Return [x, y] of the center of cell containing provided text 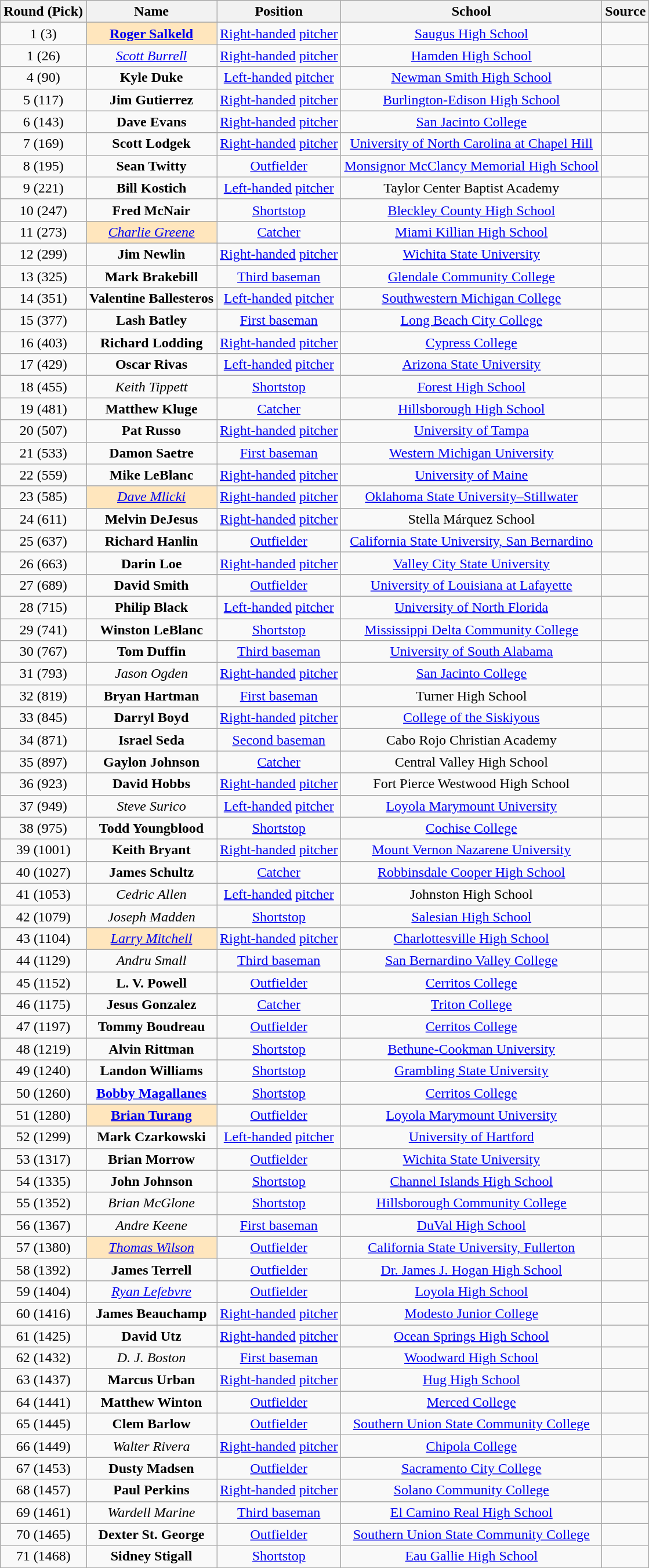
James Terrell [151, 1269]
Valley City State University [472, 563]
Philip Black [151, 607]
16 (403) [43, 343]
Matthew Kluge [151, 409]
61 (1425) [43, 1335]
39 (1001) [43, 850]
56 (1367) [43, 1225]
Round (Pick) [43, 12]
University of South Alabama [472, 652]
34 (871) [43, 740]
DuVal High School [472, 1225]
Richard Hanlin [151, 541]
Scott Lodgek [151, 144]
Eau Gallie High School [472, 1556]
29 (741) [43, 629]
Mark Brakebill [151, 277]
Jason Ogden [151, 674]
11 (273) [43, 232]
Steve Surico [151, 806]
Lash Batley [151, 321]
Merced College [472, 1402]
8 (195) [43, 166]
13 (325) [43, 277]
David Utz [151, 1335]
Western Michigan University [472, 453]
Johnston High School [472, 894]
46 (1175) [43, 1005]
Roger Salkeld [151, 34]
42 (1079) [43, 916]
L. V. Powell [151, 983]
Chipola College [472, 1446]
21 (533) [43, 453]
Hillsborough Community College [472, 1203]
University of Hartford [472, 1137]
60 (1416) [43, 1313]
62 (1432) [43, 1358]
Bleckley County High School [472, 210]
Oscar Rivas [151, 365]
Paul Perkins [151, 1490]
31 (793) [43, 674]
Ryan Lefebvre [151, 1291]
66 (1449) [43, 1446]
Valentine Ballesteros [151, 299]
48 (1219) [43, 1049]
35 (897) [43, 762]
17 (429) [43, 365]
Jim Gutierrez [151, 100]
Brian Turang [151, 1115]
Andre Keene [151, 1225]
51 (1280) [43, 1115]
College of the Siskiyous [472, 718]
Arizona State University [472, 365]
52 (1299) [43, 1137]
6 (143) [43, 122]
Andru Small [151, 960]
University of Tampa [472, 431]
47 (1197) [43, 1027]
5 (117) [43, 100]
Richard Lodding [151, 343]
63 (1437) [43, 1380]
Burlington-Edison High School [472, 100]
59 (1404) [43, 1291]
California State University, San Bernardino [472, 541]
27 (689) [43, 585]
David Smith [151, 585]
53 (1317) [43, 1159]
Gaylon Johnson [151, 762]
Southwestern Michigan College [472, 299]
Bobby Magallanes [151, 1093]
Oklahoma State University–Stillwater [472, 497]
20 (507) [43, 431]
50 (1260) [43, 1093]
Keith Bryant [151, 850]
24 (611) [43, 519]
Sidney Stigall [151, 1556]
40 (1027) [43, 872]
Stella Márquez School [472, 519]
Dave Evans [151, 122]
Thomas Wilson [151, 1247]
Alvin Rittman [151, 1049]
Jesus Gonzalez [151, 1005]
Dexter St. George [151, 1534]
71 (1468) [43, 1556]
Newman Smith High School [472, 78]
Mississippi Delta Community College [472, 629]
Tommy Boudreau [151, 1027]
Charlottesville High School [472, 938]
49 (1240) [43, 1071]
University of North Florida [472, 607]
Jim Newlin [151, 254]
Mount Vernon Nazarene University [472, 850]
Saugus High School [472, 34]
Monsignor McClancy Memorial High School [472, 166]
Fred McNair [151, 210]
23 (585) [43, 497]
Turner High School [472, 696]
John Johnson [151, 1181]
37 (949) [43, 806]
54 (1335) [43, 1181]
Bethune-Cookman University [472, 1049]
Woodward High School [472, 1358]
Landon Williams [151, 1071]
Grambling State University [472, 1071]
Matthew Winton [151, 1402]
School [472, 12]
Joseph Madden [151, 916]
9 (221) [43, 188]
Taylor Center Baptist Academy [472, 188]
Forest High School [472, 387]
Mike LeBlanc [151, 475]
Hamden High School [472, 56]
Ocean Springs High School [472, 1335]
Cabo Rojo Christian Academy [472, 740]
Miami Killian High School [472, 232]
15 (377) [43, 321]
64 (1441) [43, 1402]
Name [151, 12]
San Bernardino Valley College [472, 960]
Bill Kostich [151, 188]
Central Valley High School [472, 762]
Loyola High School [472, 1291]
Hug High School [472, 1380]
Kyle Duke [151, 78]
Dusty Madsen [151, 1468]
1 (3) [43, 34]
University of North Carolina at Chapel Hill [472, 144]
Israel Seda [151, 740]
32 (819) [43, 696]
University of Louisiana at Lafayette [472, 585]
Brian McGlone [151, 1203]
Scott Burrell [151, 56]
Cochise College [472, 828]
D. J. Boston [151, 1358]
Source [625, 12]
Damon Saetre [151, 453]
57 (1380) [43, 1247]
Bryan Hartman [151, 696]
43 (1104) [43, 938]
Long Beach City College [472, 321]
58 (1392) [43, 1269]
Cypress College [472, 343]
Melvin DeJesus [151, 519]
38 (975) [43, 828]
Channel Islands High School [472, 1181]
1 (26) [43, 56]
4 (90) [43, 78]
14 (351) [43, 299]
Glendale Community College [472, 277]
James Beauchamp [151, 1313]
Mark Czarkowski [151, 1137]
28 (715) [43, 607]
Dr. James J. Hogan High School [472, 1269]
Triton College [472, 1005]
25 (637) [43, 541]
Winston LeBlanc [151, 629]
Brian Morrow [151, 1159]
26 (663) [43, 563]
California State University, Fullerton [472, 1247]
Darryl Boyd [151, 718]
22 (559) [43, 475]
Darin Loe [151, 563]
36 (923) [43, 784]
44 (1129) [43, 960]
Sacramento City College [472, 1468]
67 (1453) [43, 1468]
El Camino Real High School [472, 1512]
68 (1457) [43, 1490]
10 (247) [43, 210]
19 (481) [43, 409]
Hillsborough High School [472, 409]
David Hobbs [151, 784]
Solano Community College [472, 1490]
33 (845) [43, 718]
University of Maine [472, 475]
Walter Rivera [151, 1446]
Second baseman [279, 740]
70 (1465) [43, 1534]
41 (1053) [43, 894]
Marcus Urban [151, 1380]
Dave Mlicki [151, 497]
Charlie Greene [151, 232]
Tom Duffin [151, 652]
55 (1352) [43, 1203]
Sean Twitty [151, 166]
Robbinsdale Cooper High School [472, 872]
Pat Russo [151, 431]
Wardell Marine [151, 1512]
James Schultz [151, 872]
45 (1152) [43, 983]
Larry Mitchell [151, 938]
Position [279, 12]
Todd Youngblood [151, 828]
7 (169) [43, 144]
Cedric Allen [151, 894]
Salesian High School [472, 916]
Modesto Junior College [472, 1313]
Fort Pierce Westwood High School [472, 784]
Keith Tippett [151, 387]
65 (1445) [43, 1424]
30 (767) [43, 652]
69 (1461) [43, 1512]
12 (299) [43, 254]
18 (455) [43, 387]
Clem Barlow [151, 1424]
